Detect which cell encompasses the target text, then output its (X, Y) center coordinate. 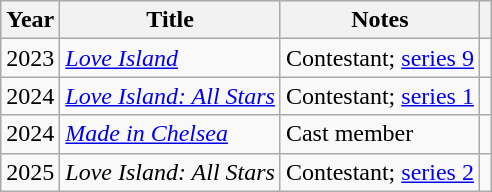
Love Island (170, 58)
Contestant; series 2 (380, 172)
2025 (30, 172)
Cast member (380, 134)
Contestant; series 9 (380, 58)
Year (30, 20)
Notes (380, 20)
Contestant; series 1 (380, 96)
Title (170, 20)
Made in Chelsea (170, 134)
2023 (30, 58)
